Detect which cell encompasses the target text, then output its (X, Y) center coordinate. 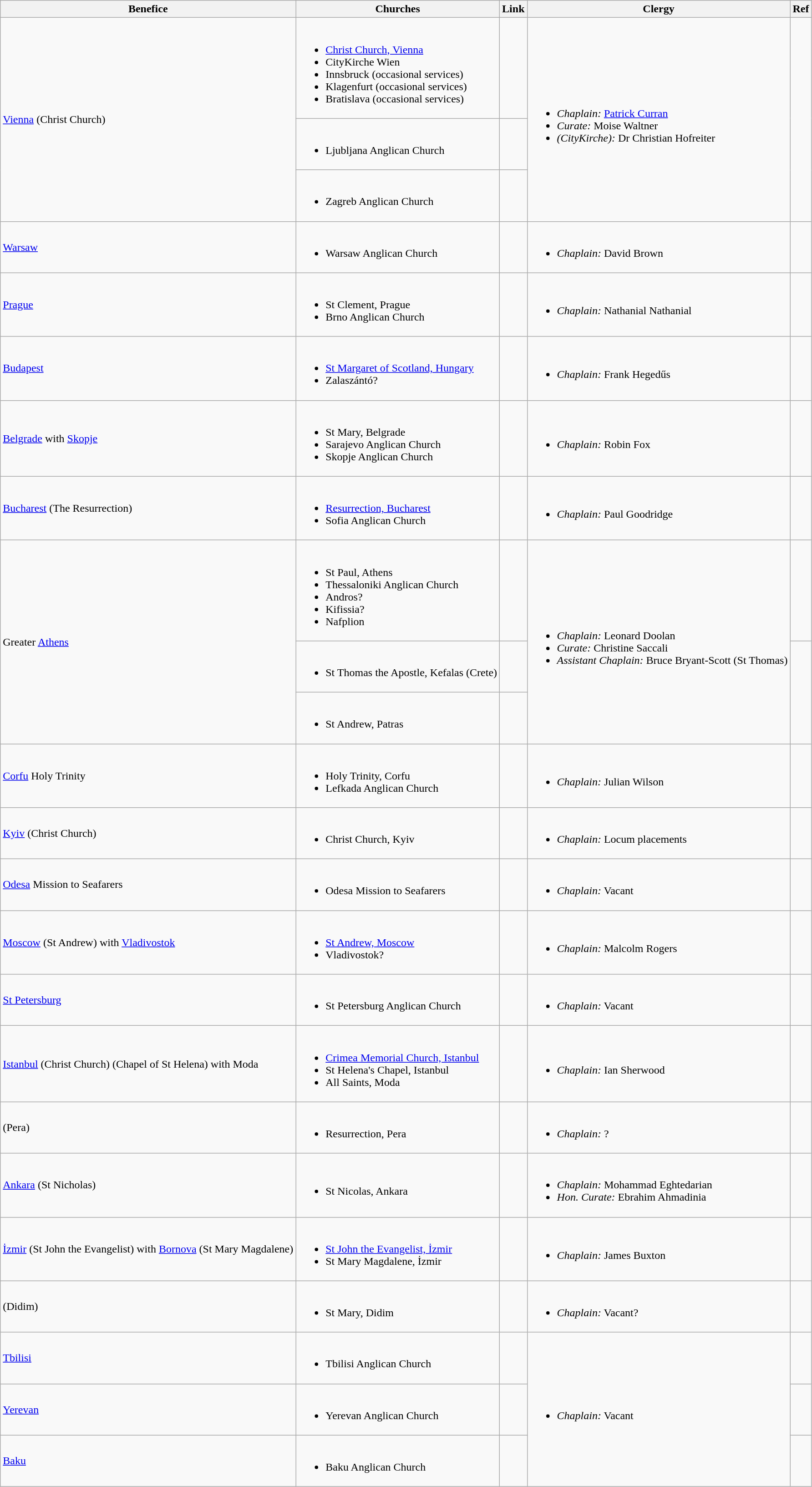
Yerevan (148, 1410)
Belgrade with Skopje (148, 438)
Warsaw Anglican Church (398, 247)
Ankara (St Nicholas) (148, 1185)
Chaplain: Leonard DoolanCurate: Christine SaccaliAssistant Chaplain: Bruce Bryant-Scott (St Thomas) (659, 642)
Prague (148, 305)
St Paul, AthensThessaloniki Anglican ChurchAndros?Kifissia?Nafplion (398, 590)
Budapest (148, 368)
Holy Trinity, CorfuLefkada Anglican Church (398, 776)
Tbilisi Anglican Church (398, 1358)
Resurrection, BucharestSofia Anglican Church (398, 508)
St Margaret of Scotland, HungaryZalaszántó? (398, 368)
Chaplain: Malcolm Rogers (659, 942)
St Thomas the Apostle, Kefalas (Crete) (398, 667)
Chaplain: Locum placements (659, 833)
Tbilisi (148, 1358)
St John the Evangelist, İzmirSt Mary Magdalene, İzmir (398, 1249)
Benefice (148, 9)
St Petersburg Anglican Church (398, 1000)
Yerevan Anglican Church (398, 1410)
Crimea Memorial Church, IstanbulSt Helena's Chapel, IstanbulAll Saints, Moda (398, 1064)
Warsaw (148, 247)
Chaplain: Ian Sherwood (659, 1064)
Clergy (659, 9)
St Clement, PragueBrno Anglican Church (398, 305)
İzmir (St John the Evangelist) with Bornova (St Mary Magdalene) (148, 1249)
Chaplain: David Brown (659, 247)
(Pera) (148, 1127)
Churches (398, 9)
Chaplain: Paul Goodridge (659, 508)
Chaplain: Patrick CurranCurate: Moise Waltner(CityKirche): Dr Christian Hofreiter (659, 119)
St Mary, BelgradeSarajevo Anglican ChurchSkopje Anglican Church (398, 438)
Chaplain: Julian Wilson (659, 776)
Chaplain: Robin Fox (659, 438)
St Petersburg (148, 1000)
Chaplain: James Buxton (659, 1249)
Vienna (Christ Church) (148, 119)
Chaplain: Frank Hegedűs (659, 368)
Moscow (St Andrew) with Vladivostok (148, 942)
Corfu Holy Trinity (148, 776)
Chaplain: ? (659, 1127)
Kyiv (Christ Church) (148, 833)
St Nicolas, Ankara (398, 1185)
(Didim) (148, 1307)
Christ Church, ViennaCityKirche WienInnsbruck (occasional services)Klagenfurt (occasional services)Bratislava (occasional services) (398, 68)
Christ Church, Kyiv (398, 833)
Baku Anglican Church (398, 1461)
Greater Athens (148, 642)
Chaplain: Mohammad EghtedarianHon. Curate: Ebrahim Ahmadinia (659, 1185)
Chaplain: Vacant? (659, 1307)
Baku (148, 1461)
Link (513, 9)
St Andrew, MoscowVladivostok? (398, 942)
Ljubljana Anglican Church (398, 144)
Zagreb Anglican Church (398, 196)
Bucharest (The Resurrection) (148, 508)
Ref (801, 9)
Resurrection, Pera (398, 1127)
Chaplain: Nathanial Nathanial (659, 305)
St Mary, Didim (398, 1307)
Istanbul (Christ Church) (Chapel of St Helena) with Moda (148, 1064)
St Andrew, Patras (398, 718)
